Determine the [X, Y] coordinate at the center of the cell enclosing the given text.  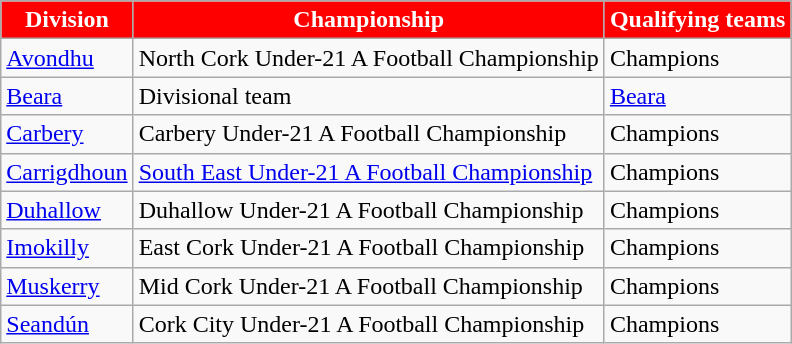
South East Under-21 A Football Championship [368, 172]
Divisional team [368, 96]
Carbery [67, 134]
Imokilly [67, 248]
Cork City Under-21 A Football Championship [368, 324]
Division [67, 20]
East Cork Under-21 A Football Championship [368, 248]
Muskerry [67, 286]
Qualifying teams [697, 20]
Duhallow Under-21 A Football Championship [368, 210]
Duhallow [67, 210]
Seandún [67, 324]
North Cork Under-21 A Football Championship [368, 58]
Carrigdhoun [67, 172]
Avondhu [67, 58]
Carbery Under-21 A Football Championship [368, 134]
Championship [368, 20]
Mid Cork Under-21 A Football Championship [368, 286]
